Detect which cell encompasses the target text, then output its [X, Y] center coordinate. 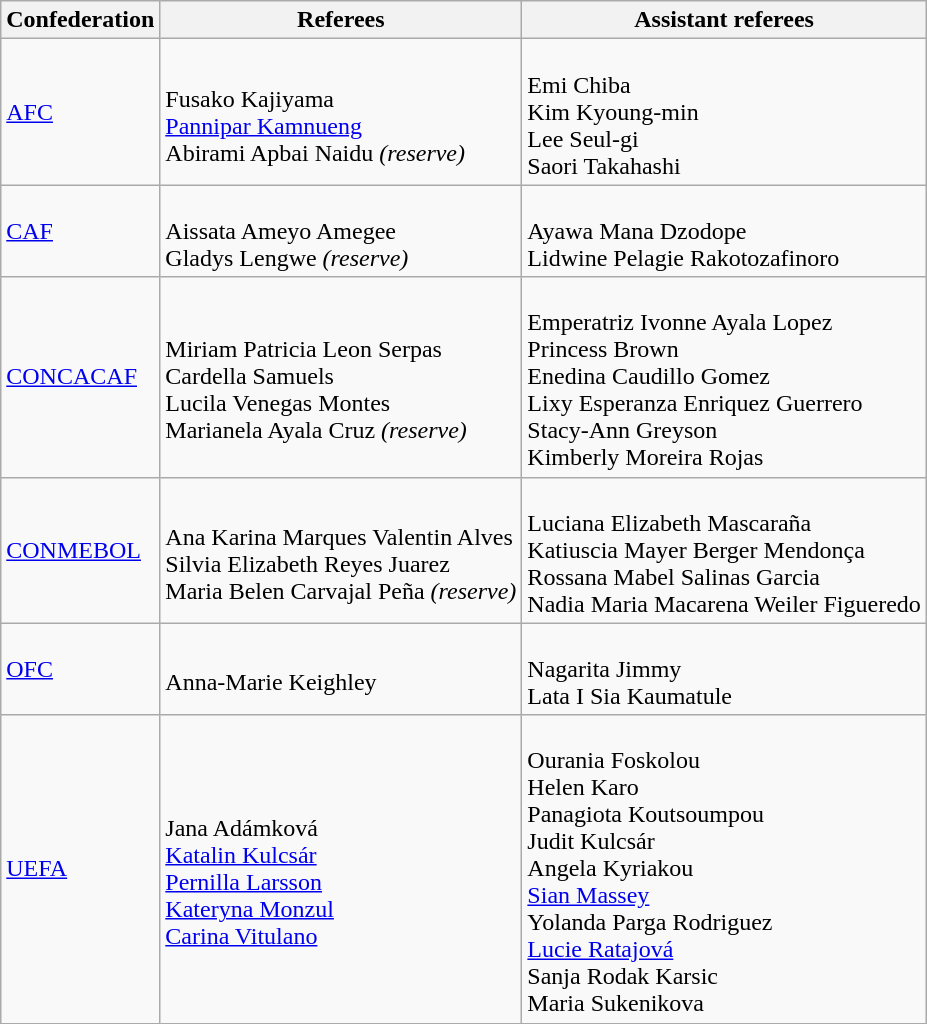
CONCACAF [80, 377]
CONMEBOL [80, 550]
Anna-Marie Keighley [341, 669]
OFC [80, 669]
Confederation [80, 20]
Nagarita Jimmy Lata I Sia Kaumatule [724, 669]
Luciana Elizabeth Mascaraña Katiuscia Mayer Berger Mendonça Rossana Mabel Salinas Garcia Nadia Maria Macarena Weiler Figueredo [724, 550]
Ayawa Mana Dzodope Lidwine Pelagie Rakotozafinoro [724, 231]
Ana Karina Marques Valentin Alves Silvia Elizabeth Reyes Juarez Maria Belen Carvajal Peña (reserve) [341, 550]
Referees [341, 20]
Emi Chiba Kim Kyoung-min Lee Seul-gi Saori Takahashi [724, 112]
UEFA [80, 869]
Emperatriz Ivonne Ayala Lopez Princess Brown Enedina Caudillo Gomez Lixy Esperanza Enriquez Guerrero Stacy-Ann Greyson Kimberly Moreira Rojas [724, 377]
AFC [80, 112]
Assistant referees [724, 20]
Fusako Kajiyama Pannipar Kamnueng Abirami Apbai Naidu (reserve) [341, 112]
Jana Adámková Katalin Kulcsár Pernilla Larsson Kateryna Monzul Carina Vitulano [341, 869]
Miriam Patricia Leon Serpas Cardella Samuels Lucila Venegas Montes Marianela Ayala Cruz (reserve) [341, 377]
CAF [80, 231]
Aissata Ameyo Amegee Gladys Lengwe (reserve) [341, 231]
